Find where the given text appears and provide that cell's center as (X, Y) coordinate. 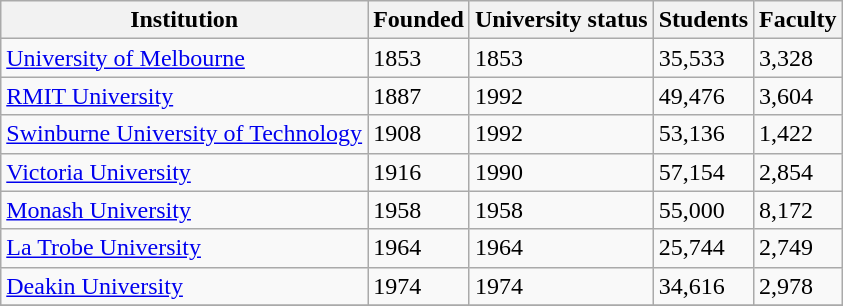
8,172 (798, 210)
2,854 (798, 172)
25,744 (703, 248)
1916 (419, 172)
Monash University (184, 210)
1908 (419, 134)
53,136 (703, 134)
34,616 (703, 286)
1990 (561, 172)
1887 (419, 96)
Students (703, 20)
La Trobe University (184, 248)
2,749 (798, 248)
2,978 (798, 286)
RMIT University (184, 96)
55,000 (703, 210)
Institution (184, 20)
3,328 (798, 58)
Swinburne University of Technology (184, 134)
57,154 (703, 172)
Founded (419, 20)
Faculty (798, 20)
49,476 (703, 96)
University status (561, 20)
Deakin University (184, 286)
Victoria University (184, 172)
3,604 (798, 96)
University of Melbourne (184, 58)
35,533 (703, 58)
1,422 (798, 134)
